Find where the given text appears and provide that cell's center as [X, Y] coordinate. 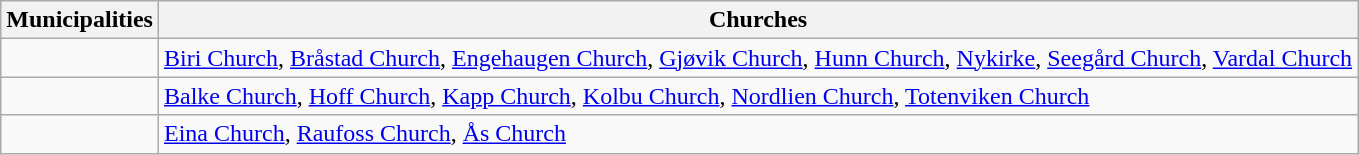
Eina Church, Raufoss Church, Ås Church [758, 134]
Municipalities [80, 20]
Biri Church, Bråstad Church, Engehaugen Church, Gjøvik Church, Hunn Church, Nykirke, Seegård Church, Vardal Church [758, 58]
Balke Church, Hoff Church, Kapp Church, Kolbu Church, Nordlien Church, Totenviken Church [758, 96]
Churches [758, 20]
